Return [X, Y] of the center of cell containing provided text 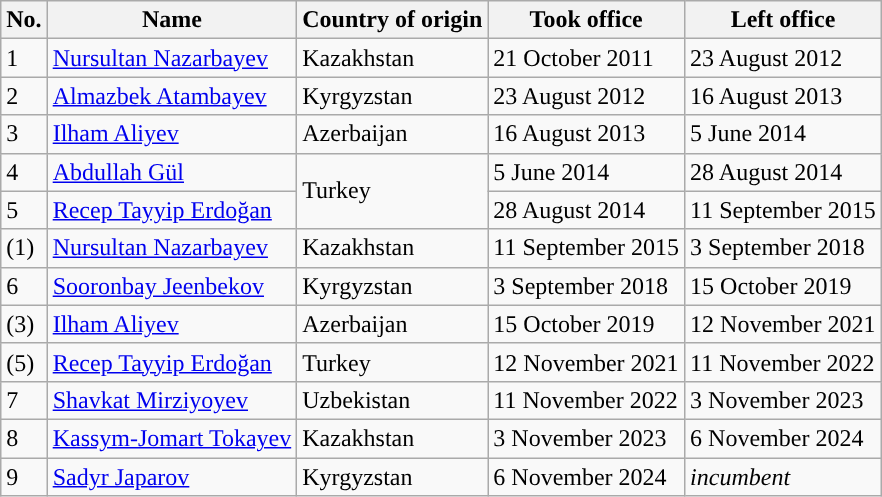
Shavkat Mirziyoyev [172, 400]
incumbent [784, 477]
6 [24, 286]
Name [172, 20]
Sooronbay Jeenbekov [172, 286]
7 [24, 400]
4 [24, 172]
Sadyr Japarov [172, 477]
Kassym-Jomart Tokayev [172, 438]
5 [24, 210]
Uzbekistan [392, 400]
No. [24, 20]
1 [24, 58]
Took office [586, 20]
(5) [24, 362]
(1) [24, 248]
21 October 2011 [586, 58]
Almazbek Atambayev [172, 96]
(3) [24, 324]
Country of origin [392, 20]
3 [24, 134]
Abdullah Gül [172, 172]
8 [24, 438]
9 [24, 477]
Left office [784, 20]
2 [24, 96]
